Provide the (X, Y) coordinate of the cell's center where the given text is located.  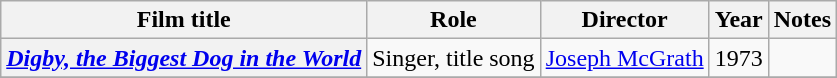
1973 (738, 58)
Digby, the Biggest Dog in the World (184, 58)
Singer, title song (454, 58)
Film title (184, 20)
Year (738, 20)
Role (454, 20)
Joseph McGrath (624, 58)
Notes (802, 20)
Director (624, 20)
